Identify which cell holds the provided text, then report its [X, Y] central coordinate. 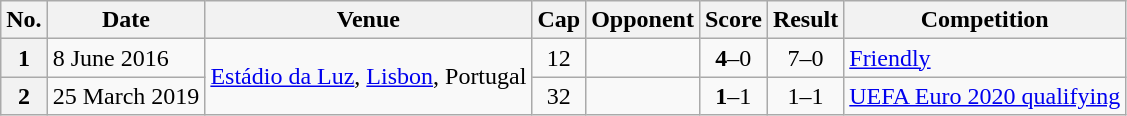
Venue [368, 20]
UEFA Euro 2020 qualifying [985, 96]
7–0 [805, 58]
2 [24, 96]
Cap [559, 20]
32 [559, 96]
No. [24, 20]
Score [733, 20]
Date [126, 20]
12 [559, 58]
Friendly [985, 58]
25 March 2019 [126, 96]
Estádio da Luz, Lisbon, Portugal [368, 77]
4–0 [733, 58]
8 June 2016 [126, 58]
1 [24, 58]
Competition [985, 20]
Opponent [643, 20]
Result [805, 20]
